Determine the [x, y] coordinate at the center of the cell enclosing the given text.  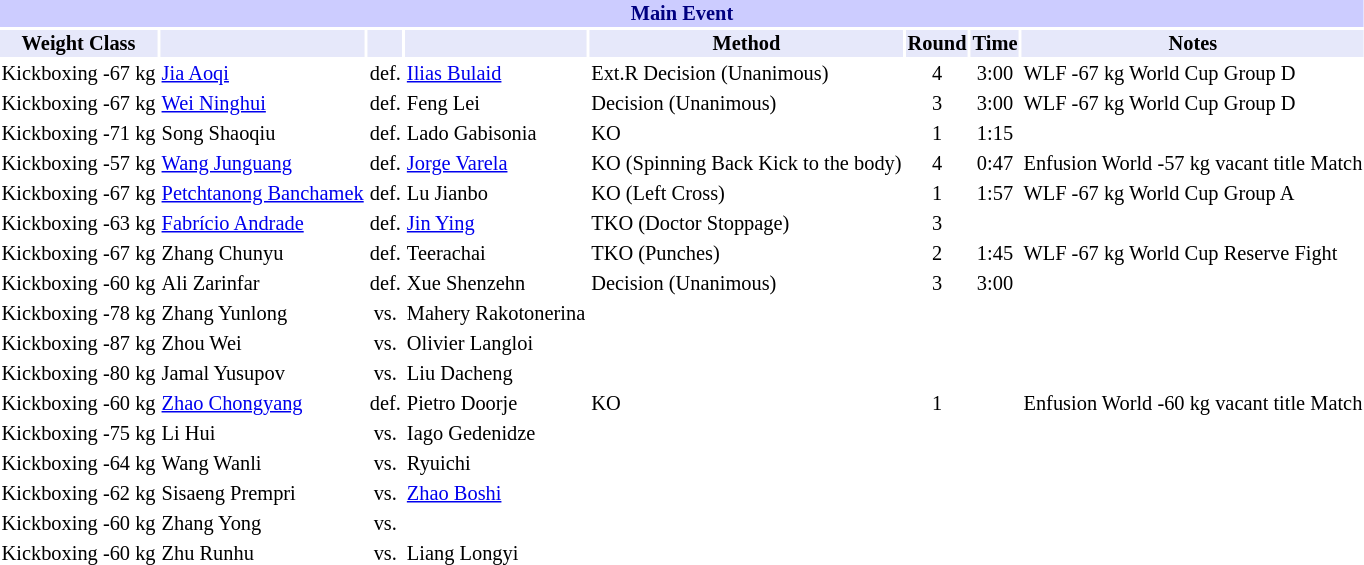
0:47 [995, 164]
Lado Gabisonia [496, 134]
Enfusion World -60 kg vacant title Match [1193, 404]
Kickboxing -62 kg [78, 494]
Kickboxing -57 kg [78, 164]
1:15 [995, 134]
Lu Jianbo [496, 194]
Notes [1193, 44]
Kickboxing -87 kg [78, 344]
Method [746, 44]
Zhou Wei [262, 344]
Zhao Boshi [496, 494]
TKO (Doctor Stoppage) [746, 224]
Sisaeng Prempri [262, 494]
Ilias Bulaid [496, 74]
Mahery Rakotonerina [496, 314]
Kickboxing -63 kg [78, 224]
1:45 [995, 254]
Kickboxing -80 kg [78, 374]
KO (Spinning Back Kick to the body) [746, 164]
Time [995, 44]
Zhang Yong [262, 524]
Zhang Chunyu [262, 254]
Petchtanong Banchamek [262, 194]
Wei Ninghui [262, 104]
Song Shaoqiu [262, 134]
Kickboxing -75 kg [78, 434]
Weight Class [78, 44]
Jamal Yusupov [262, 374]
WLF -67 kg World Cup Reserve Fight [1193, 254]
Ryuichi [496, 464]
Xue Shenzehn [496, 284]
Ali Zarinfar [262, 284]
Round [937, 44]
Jorge Varela [496, 164]
Liu Dacheng [496, 374]
Zhao Chongyang [262, 404]
Li Hui [262, 434]
Zhang Yunlong [262, 314]
Iago Gedenidze [496, 434]
TKO (Punches) [746, 254]
Wang Wanli [262, 464]
Feng Lei [496, 104]
2 [937, 254]
Kickboxing -71 kg [78, 134]
1:57 [995, 194]
Kickboxing -78 kg [78, 314]
Wang Junguang [262, 164]
Ext.R Decision (Unanimous) [746, 74]
Kickboxing -64 kg [78, 464]
Fabrício Andrade [262, 224]
Pietro Doorje [496, 404]
Jia Aoqi [262, 74]
Olivier Langloi [496, 344]
Jin Ying [496, 224]
WLF -67 kg World Cup Group A [1193, 194]
Enfusion World -57 kg vacant title Match [1193, 164]
KO (Left Cross) [746, 194]
Main Event [682, 14]
Teerachai [496, 254]
